Determine the [X, Y] coordinate at the center of the cell enclosing the given text.  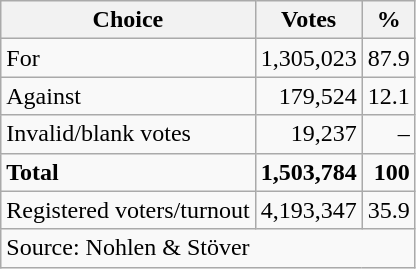
179,524 [308, 96]
Choice [128, 20]
Source: Nohlen & Stöver [208, 248]
19,237 [308, 134]
Registered voters/turnout [128, 210]
12.1 [388, 96]
Against [128, 96]
4,193,347 [308, 210]
35.9 [388, 210]
87.9 [388, 58]
Votes [308, 20]
Invalid/blank votes [128, 134]
– [388, 134]
1,305,023 [308, 58]
Total [128, 172]
100 [388, 172]
% [388, 20]
1,503,784 [308, 172]
For [128, 58]
